Capture the cell that displays the provided text and extract its (X, Y) central coordinate. 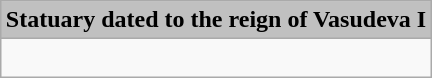
Statuary dated to the reign of Vasudeva I (216, 20)
